Find where the given text appears and provide that cell's center as [x, y] coordinate. 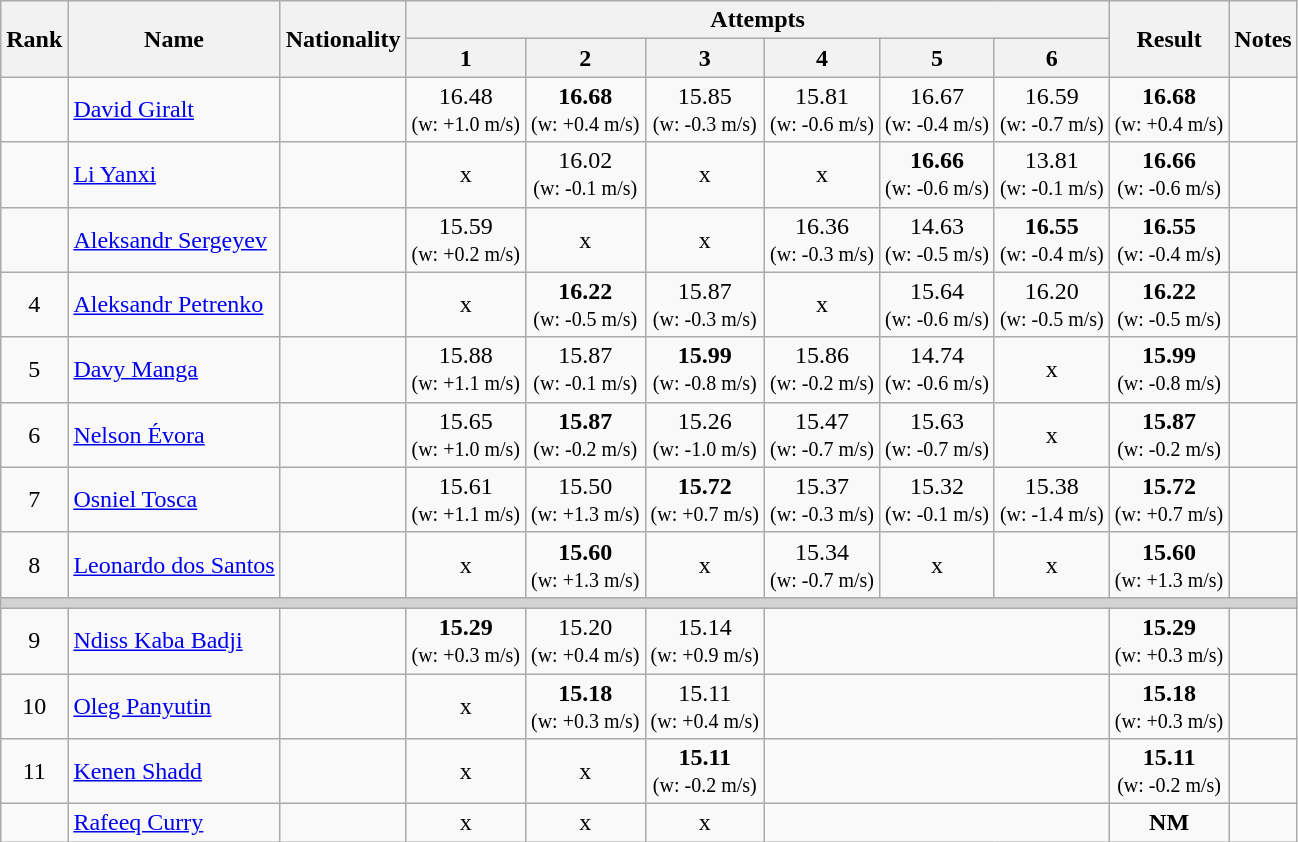
16.20(w: -0.5 m/s) [1052, 304]
9 [34, 640]
15.72 (w: +0.7 m/s) [1169, 500]
15.87(w: -0.1 m/s) [585, 370]
15.26(w: -1.0 m/s) [705, 434]
15.63(w: -0.7 m/s) [936, 434]
15.29 (w: +0.3 m/s) [1169, 640]
16.48(w: +1.0 m/s) [466, 110]
Aleksandr Petrenko [174, 304]
16.55(w: -0.4 m/s) [1052, 240]
Oleg Panyutin [174, 706]
Result [1169, 39]
Davy Manga [174, 370]
16.68(w: +0.4 m/s) [585, 110]
David Giralt [174, 110]
Notes [1263, 39]
Kenen Shadd [174, 772]
13.81(w: -0.1 m/s) [1052, 174]
15.81(w: -0.6 m/s) [822, 110]
15.18(w: +0.3 m/s) [585, 706]
1 [466, 58]
16.66 (w: -0.6 m/s) [1169, 174]
Attempts [758, 20]
15.88(w: +1.1 m/s) [466, 370]
NM [1169, 823]
16.55 (w: -0.4 m/s) [1169, 240]
Nelson Évora [174, 434]
14.74(w: -0.6 m/s) [936, 370]
15.59(w: +0.2 m/s) [466, 240]
15.85(w: -0.3 m/s) [705, 110]
15.11 (w: -0.2 m/s) [1169, 772]
16.02(w: -0.1 m/s) [585, 174]
Ndiss Kaba Badji [174, 640]
Aleksandr Sergeyev [174, 240]
15.11(w: -0.2 m/s) [705, 772]
15.38(w: -1.4 m/s) [1052, 500]
15.29(w: +0.3 m/s) [466, 640]
15.61(w: +1.1 m/s) [466, 500]
3 [705, 58]
15.11(w: +0.4 m/s) [705, 706]
15.87 (w: -0.2 m/s) [1169, 434]
15.34(w: -0.7 m/s) [822, 564]
15.86(w: -0.2 m/s) [822, 370]
Leonardo dos Santos [174, 564]
15.65(w: +1.0 m/s) [466, 434]
10 [34, 706]
Rafeeq Curry [174, 823]
16.22 (w: -0.5 m/s) [1169, 304]
11 [34, 772]
16.67(w: -0.4 m/s) [936, 110]
16.22(w: -0.5 m/s) [585, 304]
15.99 (w: -0.8 m/s) [1169, 370]
15.87(w: -0.2 m/s) [585, 434]
8 [34, 564]
15.87(w: -0.3 m/s) [705, 304]
16.59(w: -0.7 m/s) [1052, 110]
Nationality [343, 39]
15.72(w: +0.7 m/s) [705, 500]
15.14(w: +0.9 m/s) [705, 640]
15.20(w: +0.4 m/s) [585, 640]
15.47(w: -0.7 m/s) [822, 434]
15.64(w: -0.6 m/s) [936, 304]
15.60 (w: +1.3 m/s) [1169, 564]
15.37(w: -0.3 m/s) [822, 500]
15.60(w: +1.3 m/s) [585, 564]
Rank [34, 39]
Osniel Tosca [174, 500]
15.32(w: -0.1 m/s) [936, 500]
16.66(w: -0.6 m/s) [936, 174]
Li Yanxi [174, 174]
15.50(w: +1.3 m/s) [585, 500]
2 [585, 58]
15.18 (w: +0.3 m/s) [1169, 706]
14.63(w: -0.5 m/s) [936, 240]
7 [34, 500]
16.68 (w: +0.4 m/s) [1169, 110]
15.99(w: -0.8 m/s) [705, 370]
16.36(w: -0.3 m/s) [822, 240]
Name [174, 39]
